Scan for the cell matching the given text and deliver its [x, y] coordinate at center. 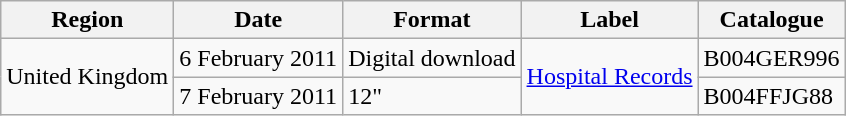
B004GER996 [772, 58]
Label [610, 20]
B004FFJG88 [772, 96]
United Kingdom [88, 77]
Format [432, 20]
Catalogue [772, 20]
12" [432, 96]
Digital download [432, 58]
Hospital Records [610, 77]
Region [88, 20]
Date [258, 20]
6 February 2011 [258, 58]
7 February 2011 [258, 96]
